For the text-containing cell, return its midpoint in (X, Y) coordinate format. 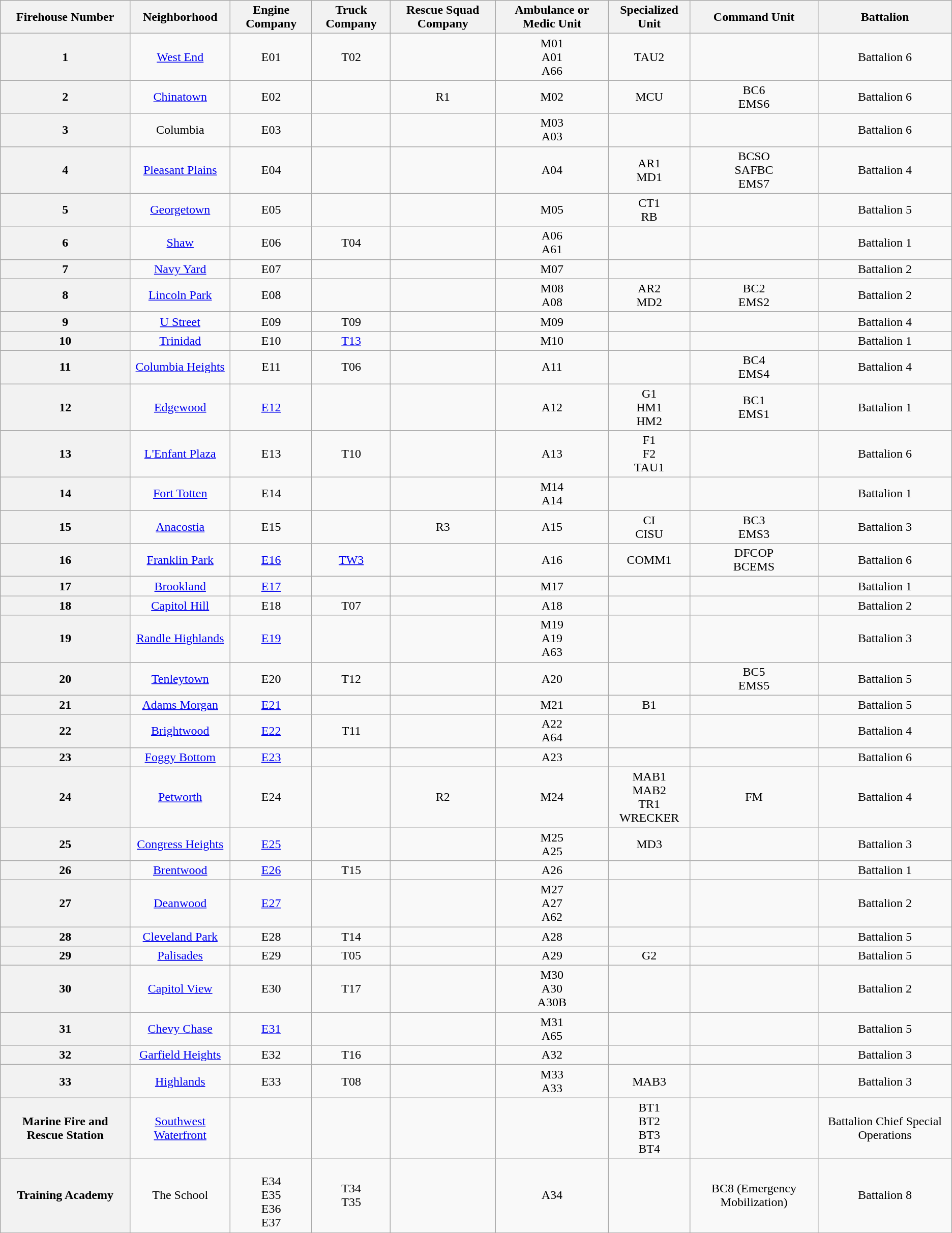
Marine Fire and Rescue Station (65, 1128)
M02 (552, 97)
E34E35E36E37 (272, 1195)
31 (65, 1029)
AR2MD2 (649, 295)
14 (65, 494)
BC8 (Emergency Mobilization) (754, 1195)
Brentwood (180, 870)
30 (65, 989)
CT1RB (649, 209)
Randle Highlands (180, 639)
A34 (552, 1195)
T13 (351, 341)
Battalion 8 (885, 1195)
E33 (272, 1081)
E29 (272, 956)
Georgetown (180, 209)
Franklin Park (180, 560)
Columbia (180, 130)
R3 (443, 527)
32 (65, 1055)
M27A27A62 (552, 903)
Command Unit (754, 17)
Brookland (180, 586)
Battalion Chief Special Operations (885, 1128)
G2 (649, 956)
E10 (272, 341)
13 (65, 454)
25 (65, 844)
T15 (351, 870)
F1F2TAU1 (649, 454)
A04 (552, 170)
Ambulance or Medic Unit (552, 17)
M08A08 (552, 295)
DFCOPBCEMS (754, 560)
A15 (552, 527)
MD3 (649, 844)
T14 (351, 936)
Deanwood (180, 903)
Cleveland Park (180, 936)
E06 (272, 243)
Brightwood (180, 731)
E27 (272, 903)
16 (65, 560)
Palisades (180, 956)
M33A33 (552, 1081)
E26 (272, 870)
6 (65, 243)
T06 (351, 367)
G1HM1HM2 (649, 407)
1 (65, 57)
E21 (272, 705)
M03A03 (552, 130)
19 (65, 639)
Truck Company (351, 17)
M25A25 (552, 844)
T34T35 (351, 1195)
A29 (552, 956)
CICISU (649, 527)
Adams Morgan (180, 705)
20 (65, 678)
A11 (552, 367)
E32 (272, 1055)
E13 (272, 454)
11 (65, 367)
E08 (272, 295)
E09 (272, 321)
Highlands (180, 1081)
A20 (552, 678)
Petworth (180, 797)
E04 (272, 170)
27 (65, 903)
MAB3 (649, 1081)
BC4EMS4 (754, 367)
7 (65, 269)
R1 (443, 97)
A26 (552, 870)
E15 (272, 527)
29 (65, 956)
BT1BT2BT3BT4 (649, 1128)
M17 (552, 586)
A18 (552, 606)
Neighborhood (180, 17)
10 (65, 341)
A22A64 (552, 731)
18 (65, 606)
4 (65, 170)
E25 (272, 844)
E03 (272, 130)
M09 (552, 321)
E23 (272, 757)
Navy Yard (180, 269)
28 (65, 936)
BCSOSAFBCEMS7 (754, 170)
M10 (552, 341)
M19A19A63 (552, 639)
3 (65, 130)
TAU2 (649, 57)
M21 (552, 705)
T09 (351, 321)
Rescue Squad Company (443, 17)
T07 (351, 606)
Capitol Hill (180, 606)
M05 (552, 209)
T10 (351, 454)
BC2EMS2 (754, 295)
E05 (272, 209)
17 (65, 586)
Pleasant Plains (180, 170)
Chevy Chase (180, 1029)
8 (65, 295)
BC6EMS6 (754, 97)
E18 (272, 606)
M01A01A66 (552, 57)
E14 (272, 494)
E11 (272, 367)
T05 (351, 956)
A12 (552, 407)
M31A65 (552, 1029)
A13 (552, 454)
9 (65, 321)
12 (65, 407)
T11 (351, 731)
M07 (552, 269)
R2 (443, 797)
T12 (351, 678)
Battalion (885, 17)
AR1MD1 (649, 170)
Specialized Unit (649, 17)
E30 (272, 989)
26 (65, 870)
Tenleytown (180, 678)
2 (65, 97)
A06A61 (552, 243)
BC1EMS1 (754, 407)
Training Academy (65, 1195)
E28 (272, 936)
T04 (351, 243)
E01 (272, 57)
Edgewood (180, 407)
Shaw (180, 243)
Southwest Waterfront (180, 1128)
T08 (351, 1081)
Firehouse Number (65, 17)
M24 (552, 797)
M14A14 (552, 494)
T02 (351, 57)
E17 (272, 586)
E02 (272, 97)
21 (65, 705)
Anacostia (180, 527)
5 (65, 209)
B1 (649, 705)
TW3 (351, 560)
Fort Totten (180, 494)
24 (65, 797)
E07 (272, 269)
M30A30A30B (552, 989)
Foggy Bottom (180, 757)
U Street (180, 321)
23 (65, 757)
E19 (272, 639)
Lincoln Park (180, 295)
FM (754, 797)
Trinidad (180, 341)
West End (180, 57)
A23 (552, 757)
E31 (272, 1029)
The School (180, 1195)
A28 (552, 936)
A32 (552, 1055)
BC3EMS3 (754, 527)
Garfield Heights (180, 1055)
E22 (272, 731)
COMM1 (649, 560)
MAB1MAB2TR1WRECKER (649, 797)
Congress Heights (180, 844)
Columbia Heights (180, 367)
15 (65, 527)
Chinatown (180, 97)
L'Enfant Plaza (180, 454)
E24 (272, 797)
T17 (351, 989)
22 (65, 731)
A16 (552, 560)
MCU (649, 97)
T16 (351, 1055)
Engine Company (272, 17)
Capitol View (180, 989)
E20 (272, 678)
E16 (272, 560)
E12 (272, 407)
BC5EMS5 (754, 678)
33 (65, 1081)
